Output the (X, Y) coordinate of the center of the cell containing the given text.  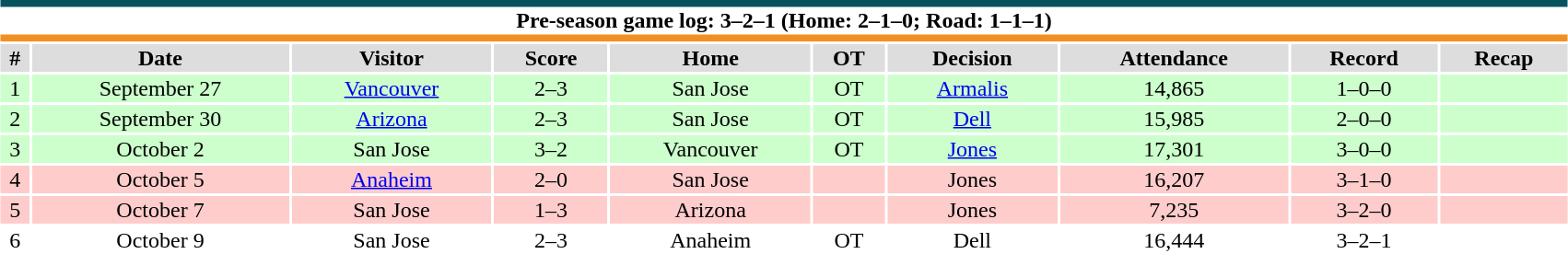
3–2–1 (1364, 240)
# (15, 58)
Attendance (1174, 58)
3–0–0 (1364, 149)
3–2–0 (1364, 210)
Decision (972, 58)
October 2 (160, 149)
4 (15, 179)
15,985 (1174, 119)
October 9 (160, 240)
17,301 (1174, 149)
Armalis (972, 88)
14,865 (1174, 88)
October 5 (160, 179)
2–0 (551, 179)
16,444 (1174, 240)
Score (551, 58)
1–3 (551, 210)
16,207 (1174, 179)
Date (160, 58)
September 27 (160, 88)
Recap (1504, 58)
2 (15, 119)
1 (15, 88)
Home (711, 58)
6 (15, 240)
7,235 (1174, 210)
October 7 (160, 210)
2–0–0 (1364, 119)
September 30 (160, 119)
3–2 (551, 149)
1–0–0 (1364, 88)
Pre-season game log: 3–2–1 (Home: 2–1–0; Road: 1–1–1) (784, 20)
Record (1364, 58)
3–1–0 (1364, 179)
5 (15, 210)
Visitor (391, 58)
3 (15, 149)
